Return the [X, Y] coordinate for the center point of the cell that contains the specified text.  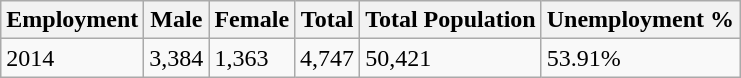
Total [328, 20]
Employment [72, 20]
Unemployment % [640, 20]
Total Population [451, 20]
Male [176, 20]
53.91% [640, 58]
1,363 [252, 58]
Female [252, 20]
2014 [72, 58]
3,384 [176, 58]
50,421 [451, 58]
4,747 [328, 58]
